Identify which cell holds the provided text, then report its [x, y] central coordinate. 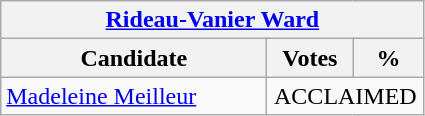
% [388, 58]
Candidate [134, 58]
Rideau-Vanier Ward [212, 20]
Votes [310, 58]
Madeleine Meilleur [134, 96]
ACCLAIMED [346, 96]
